Capture the cell that displays the provided text and extract its [X, Y] central coordinate. 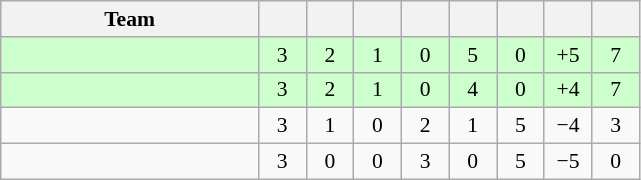
Team [130, 19]
−4 [568, 126]
+5 [568, 55]
4 [473, 90]
+4 [568, 90]
−5 [568, 162]
